Scan for the cell matching the given text and deliver its (X, Y) coordinate at center. 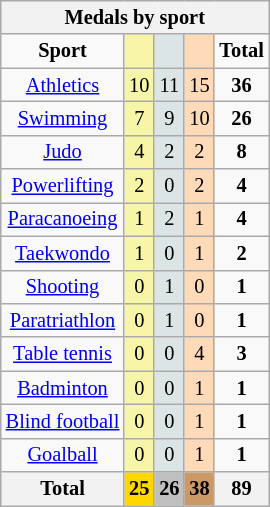
Powerlifting (63, 186)
Badminton (63, 388)
Paratriathlon (63, 320)
Medals by sport (135, 17)
Paracanoeing (63, 219)
36 (241, 85)
Athletics (63, 85)
Sport (63, 51)
Table tennis (63, 354)
8 (241, 152)
89 (241, 489)
15 (199, 85)
25 (139, 489)
Swimming (63, 118)
Taekwondo (63, 253)
7 (139, 118)
11 (169, 85)
Judo (63, 152)
Blind football (63, 421)
Shooting (63, 287)
9 (169, 118)
Goalball (63, 455)
3 (241, 354)
38 (199, 489)
